Detect which cell encompasses the target text, then output its [X, Y] center coordinate. 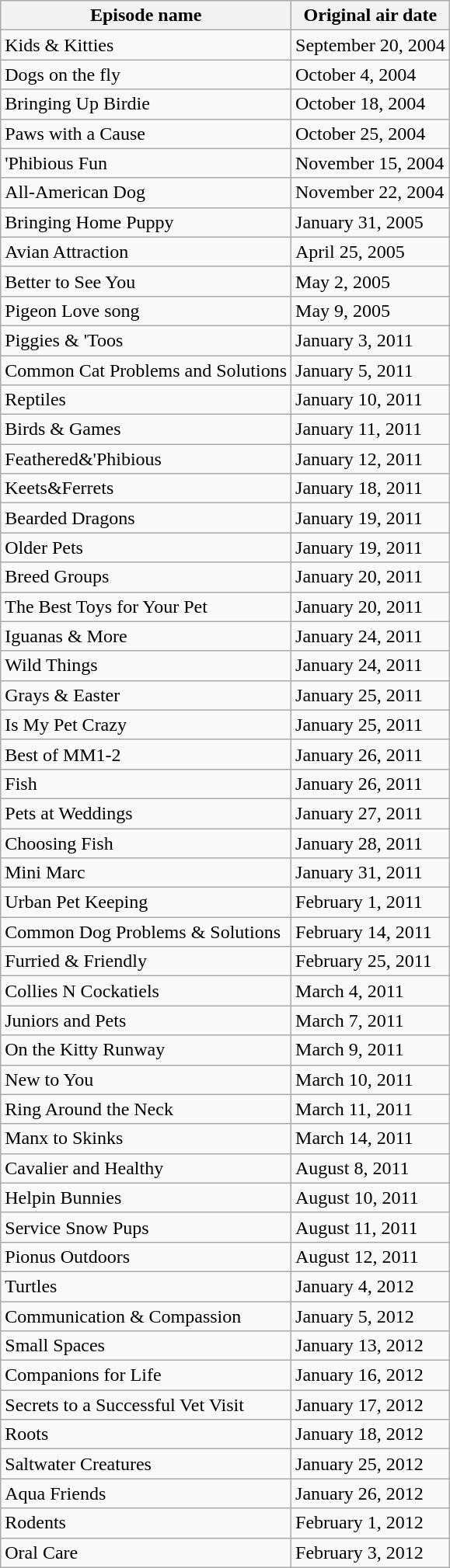
August 11, 2011 [371, 1227]
Aqua Friends [146, 1493]
January 5, 2011 [371, 370]
Turtles [146, 1286]
New to You [146, 1080]
March 14, 2011 [371, 1139]
Bearded Dragons [146, 518]
Wild Things [146, 666]
January 25, 2012 [371, 1464]
January 11, 2011 [371, 429]
Iguanas & More [146, 636]
August 10, 2011 [371, 1198]
Pigeon Love song [146, 311]
Fish [146, 784]
February 1, 2011 [371, 902]
January 12, 2011 [371, 459]
Small Spaces [146, 1346]
November 15, 2004 [371, 163]
Helpin Bunnies [146, 1198]
Kids & Kitties [146, 45]
January 18, 2011 [371, 488]
January 16, 2012 [371, 1375]
Breed Groups [146, 577]
The Best Toys for Your Pet [146, 607]
January 4, 2012 [371, 1286]
Furried & Friendly [146, 961]
Bringing Up Birdie [146, 104]
Feathered&'Phibious [146, 459]
March 10, 2011 [371, 1080]
Common Cat Problems and Solutions [146, 370]
January 3, 2011 [371, 340]
Best of MM1-2 [146, 754]
January 10, 2011 [371, 400]
Communication & Compassion [146, 1316]
April 25, 2005 [371, 252]
Reptiles [146, 400]
Juniors and Pets [146, 1020]
Secrets to a Successful Vet Visit [146, 1405]
January 31, 2011 [371, 873]
Urban Pet Keeping [146, 902]
Episode name [146, 16]
February 14, 2011 [371, 932]
September 20, 2004 [371, 45]
Rodents [146, 1523]
Grays & Easter [146, 695]
February 3, 2012 [371, 1552]
February 25, 2011 [371, 961]
Dogs on the fly [146, 75]
February 1, 2012 [371, 1523]
January 13, 2012 [371, 1346]
January 17, 2012 [371, 1405]
Manx to Skinks [146, 1139]
Roots [146, 1434]
November 22, 2004 [371, 193]
Piggies & 'Toos [146, 340]
Is My Pet Crazy [146, 725]
March 7, 2011 [371, 1020]
Better to See You [146, 281]
January 31, 2005 [371, 222]
March 4, 2011 [371, 991]
August 8, 2011 [371, 1168]
October 4, 2004 [371, 75]
May 2, 2005 [371, 281]
October 18, 2004 [371, 104]
Service Snow Pups [146, 1227]
All-American Dog [146, 193]
August 12, 2011 [371, 1257]
Pionus Outdoors [146, 1257]
Keets&Ferrets [146, 488]
January 26, 2012 [371, 1493]
Avian Attraction [146, 252]
Ring Around the Neck [146, 1109]
January 28, 2011 [371, 843]
Saltwater Creatures [146, 1464]
Original air date [371, 16]
On the Kitty Runway [146, 1050]
May 9, 2005 [371, 311]
March 11, 2011 [371, 1109]
Birds & Games [146, 429]
Pets at Weddings [146, 813]
Common Dog Problems & Solutions [146, 932]
Mini Marc [146, 873]
Companions for Life [146, 1375]
Older Pets [146, 548]
Cavalier and Healthy [146, 1168]
March 9, 2011 [371, 1050]
'Phibious Fun [146, 163]
January 27, 2011 [371, 813]
January 18, 2012 [371, 1434]
Oral Care [146, 1552]
January 5, 2012 [371, 1316]
Paws with a Cause [146, 134]
Bringing Home Puppy [146, 222]
Choosing Fish [146, 843]
Collies N Cockatiels [146, 991]
October 25, 2004 [371, 134]
